Pinpoint the cell where the given text exists, returning its [X, Y] midpoint coordinate. 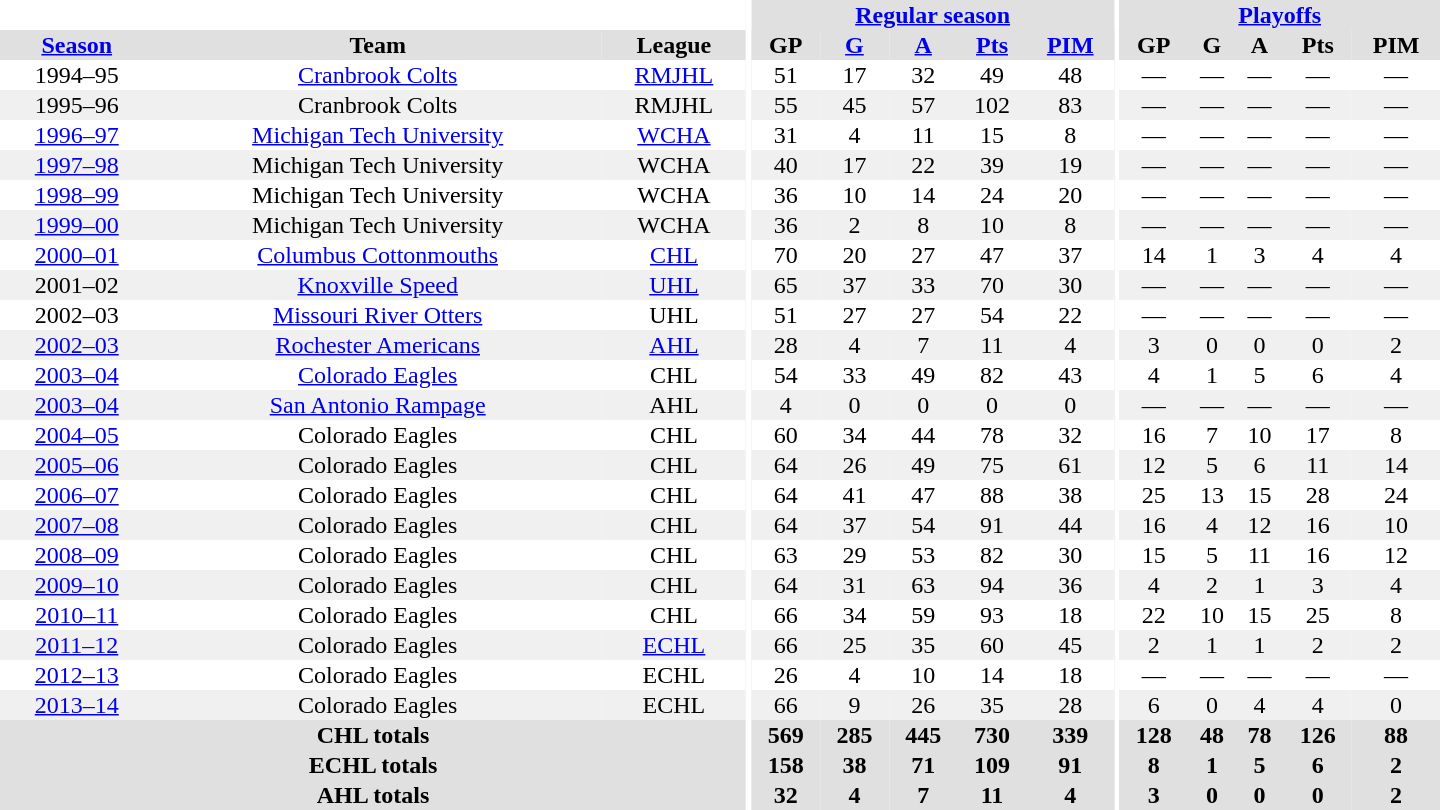
2007–08 [76, 525]
2013–14 [76, 705]
2000–01 [76, 255]
71 [924, 765]
2006–07 [76, 495]
19 [1070, 165]
109 [992, 765]
57 [924, 105]
2011–12 [76, 645]
93 [992, 615]
55 [786, 105]
2001–02 [76, 285]
9 [854, 705]
AHL totals [373, 795]
Playoffs [1280, 15]
59 [924, 615]
San Antonio Rampage [377, 405]
Missouri River Otters [377, 315]
53 [924, 555]
2010–11 [76, 615]
CHL totals [373, 735]
Rochester Americans [377, 345]
1994–95 [76, 75]
Regular season [932, 15]
43 [1070, 375]
1998–99 [76, 195]
158 [786, 765]
40 [786, 165]
39 [992, 165]
41 [854, 495]
83 [1070, 105]
102 [992, 105]
League [674, 45]
Season [76, 45]
Columbus Cottonmouths [377, 255]
75 [992, 465]
128 [1154, 735]
1996–97 [76, 135]
285 [854, 735]
2005–06 [76, 465]
1997–98 [76, 165]
1995–96 [76, 105]
2009–10 [76, 585]
29 [854, 555]
2004–05 [76, 435]
94 [992, 585]
13 [1212, 495]
2012–13 [76, 675]
569 [786, 735]
2008–09 [76, 555]
730 [992, 735]
339 [1070, 735]
126 [1318, 735]
445 [924, 735]
61 [1070, 465]
Team [377, 45]
65 [786, 285]
Knoxville Speed [377, 285]
1999–00 [76, 225]
ECHL totals [373, 765]
